Detect which cell encompasses the target text, then output its [x, y] center coordinate. 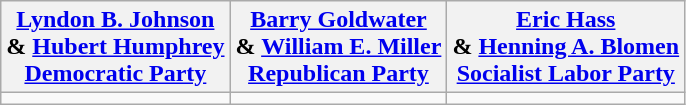
Barry Goldwater & William E. MillerRepublican Party [338, 47]
Eric Hass & Henning A. BlomenSocialist Labor Party [566, 47]
Lyndon B. Johnson & Hubert HumphreyDemocratic Party [116, 47]
